Provide the [x, y] coordinate of the cell's center where the given text is located.  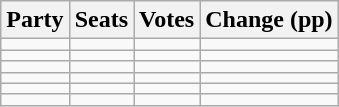
Change (pp) [269, 20]
Votes [167, 20]
Seats [101, 20]
Party [35, 20]
